Find where the given text appears and provide that cell's center as [X, Y] coordinate. 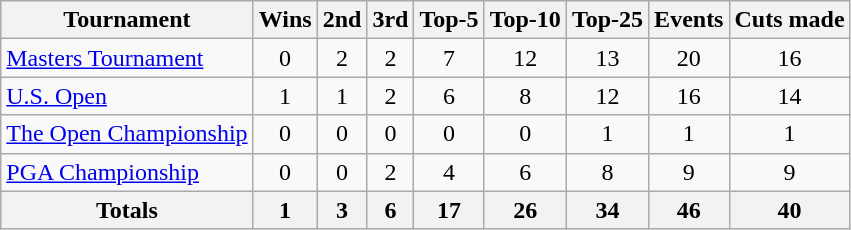
3rd [390, 20]
The Open Championship [127, 134]
Totals [127, 210]
17 [449, 210]
Masters Tournament [127, 58]
Tournament [127, 20]
PGA Championship [127, 172]
46 [689, 210]
Top-25 [607, 20]
13 [607, 58]
Events [689, 20]
4 [449, 172]
26 [525, 210]
U.S. Open [127, 96]
Wins [285, 20]
34 [607, 210]
2nd [342, 20]
Top-5 [449, 20]
3 [342, 210]
Top-10 [525, 20]
7 [449, 58]
14 [790, 96]
20 [689, 58]
Cuts made [790, 20]
40 [790, 210]
